Return the (X, Y) coordinate for the center point of the cell that contains the specified text.  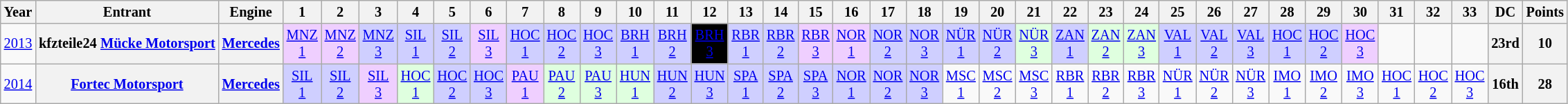
13 (745, 12)
MSC1 (961, 84)
MNZ2 (341, 44)
16 (852, 12)
16th (1505, 84)
24 (1141, 12)
BRH2 (672, 44)
11 (672, 12)
4 (416, 12)
BRH1 (635, 44)
17 (888, 12)
kfzteile24 Mücke Motorsport (127, 44)
Fortec Motorsport (127, 84)
Points (1545, 12)
23 (1106, 12)
32 (1434, 12)
SPA1 (745, 84)
14 (781, 12)
PAU3 (598, 84)
30 (1360, 12)
20 (997, 12)
7 (525, 12)
IMO3 (1360, 84)
18 (924, 12)
22 (1070, 12)
SPA3 (815, 84)
PAU1 (525, 84)
VAL2 (1215, 44)
VAL1 (1177, 44)
ZAN2 (1106, 44)
Year (18, 12)
23rd (1505, 44)
33 (1470, 12)
Engine (251, 12)
Entrant (127, 12)
2014 (18, 84)
2013 (18, 44)
6 (489, 12)
BRH3 (710, 44)
25 (1177, 12)
SPA2 (781, 84)
HUN2 (672, 84)
HUN1 (635, 84)
MNZ1 (302, 44)
2 (341, 12)
29 (1324, 12)
ZAN1 (1070, 44)
9 (598, 12)
21 (1033, 12)
8 (562, 12)
ZAN3 (1141, 44)
DC (1505, 12)
3 (378, 12)
1 (302, 12)
12 (710, 12)
19 (961, 12)
27 (1251, 12)
IMO2 (1324, 84)
PAU2 (562, 84)
15 (815, 12)
MSC2 (997, 84)
MSC3 (1033, 84)
26 (1215, 12)
31 (1396, 12)
VAL3 (1251, 44)
5 (452, 12)
IMO1 (1287, 84)
MNZ3 (378, 44)
HUN3 (710, 84)
